Provide the [X, Y] coordinate of the cell's center where the given text is located.  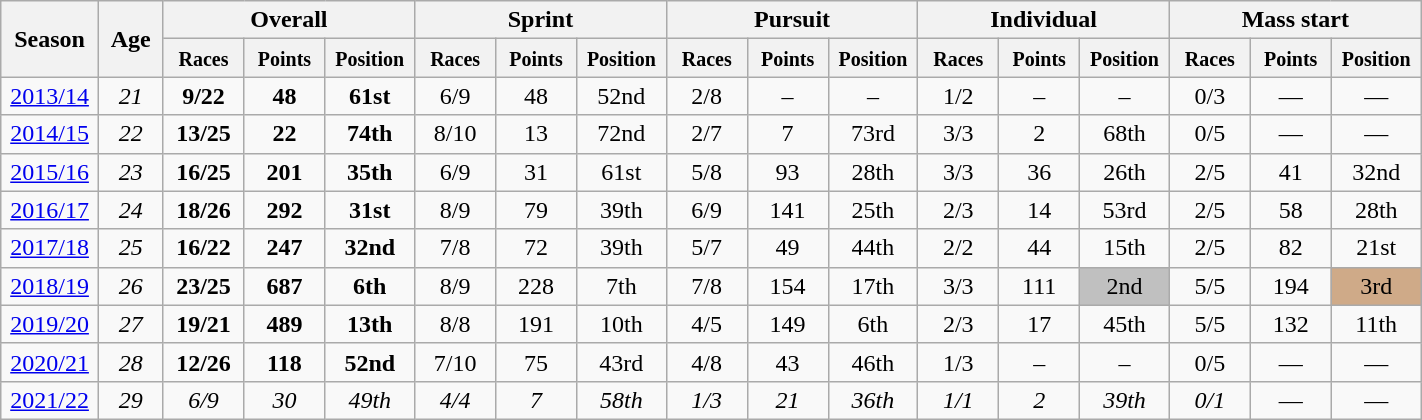
2019/20 [50, 324]
31st [370, 210]
25th [873, 210]
2/7 [706, 134]
Overall [289, 20]
43 [788, 362]
2nd [1125, 286]
228 [536, 286]
36 [1040, 172]
2/8 [706, 96]
13th [370, 324]
8/10 [456, 134]
44 [1040, 248]
58 [1290, 210]
8/8 [456, 324]
25 [130, 248]
2013/14 [50, 96]
12/26 [204, 362]
2014/15 [50, 134]
141 [788, 210]
194 [1290, 286]
5/7 [706, 248]
Mass start [1295, 20]
7/10 [456, 362]
29 [130, 400]
2020/21 [50, 362]
292 [284, 210]
23/25 [204, 286]
149 [788, 324]
43rd [621, 362]
41 [1290, 172]
26th [1125, 172]
16/25 [204, 172]
Age [130, 39]
Pursuit [792, 20]
68th [1125, 134]
49 [788, 248]
2017/18 [50, 248]
154 [788, 286]
Season [50, 39]
28 [130, 362]
21st [1376, 248]
26 [130, 286]
0/1 [1210, 400]
19/21 [204, 324]
15th [1125, 248]
24 [130, 210]
489 [284, 324]
74th [370, 134]
2021/22 [50, 400]
36th [873, 400]
49th [370, 400]
10th [621, 324]
79 [536, 210]
82 [1290, 248]
58th [621, 400]
11th [1376, 324]
7th [621, 286]
27 [130, 324]
132 [1290, 324]
35th [370, 172]
2/2 [958, 248]
4/4 [456, 400]
30 [284, 400]
247 [284, 248]
18/26 [204, 210]
44th [873, 248]
72 [536, 248]
687 [284, 286]
2018/19 [50, 286]
201 [284, 172]
111 [1040, 286]
13 [536, 134]
4/5 [706, 324]
9/22 [204, 96]
45th [1125, 324]
93 [788, 172]
3rd [1376, 286]
23 [130, 172]
Sprint [541, 20]
53rd [1125, 210]
75 [536, 362]
31 [536, 172]
16/22 [204, 248]
73rd [873, 134]
72nd [621, 134]
4/8 [706, 362]
118 [284, 362]
0/3 [1210, 96]
1/2 [958, 96]
2016/17 [50, 210]
1/1 [958, 400]
46th [873, 362]
Individual [1044, 20]
5/8 [706, 172]
191 [536, 324]
2015/16 [50, 172]
17 [1040, 324]
13/25 [204, 134]
17th [873, 286]
14 [1040, 210]
